Locate the cell with the specified text and output its [X, Y] center coordinate. 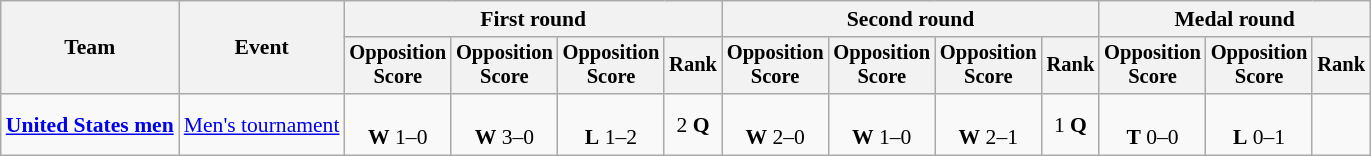
W 2–1 [988, 124]
W 2–0 [776, 124]
1 Q [1071, 124]
First round [532, 19]
T 0–0 [1152, 124]
United States men [90, 124]
L 1–2 [612, 124]
Men's tournament [262, 124]
W 3–0 [504, 124]
2 Q [693, 124]
Second round [910, 19]
Event [262, 48]
L 0–1 [1260, 124]
Team [90, 48]
Medal round [1234, 19]
